Provide the [x, y] coordinate of the cell's center where the given text is located.  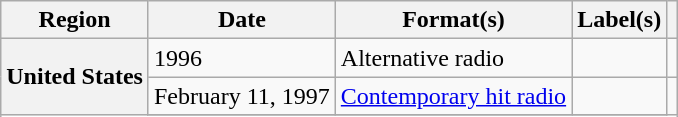
Alternative radio [453, 58]
United States [75, 77]
1996 [242, 58]
Label(s) [620, 20]
Contemporary hit radio [453, 96]
Date [242, 20]
Format(s) [453, 20]
Region [75, 20]
February 11, 1997 [242, 96]
